From the cell containing the given text, extract its center point as [X, Y] coordinate. 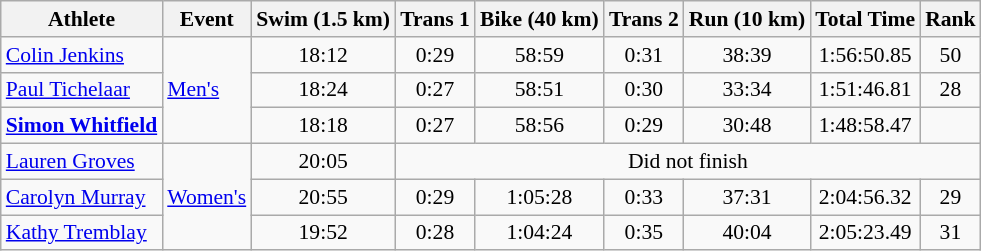
Women's [206, 198]
2:04:56.32 [865, 197]
58:56 [540, 126]
30:48 [747, 126]
Rank [950, 19]
Swim (1.5 km) [323, 19]
Trans 2 [644, 19]
38:39 [747, 55]
1:51:46.81 [865, 90]
18:24 [323, 90]
Men's [206, 90]
Bike (40 km) [540, 19]
0:31 [644, 55]
19:52 [323, 233]
Carolyn Murray [82, 197]
Simon Whitfield [82, 126]
0:28 [435, 233]
18:18 [323, 126]
20:55 [323, 197]
Run (10 km) [747, 19]
Trans 1 [435, 19]
58:59 [540, 55]
Did not finish [688, 162]
50 [950, 55]
Colin Jenkins [82, 55]
28 [950, 90]
58:51 [540, 90]
40:04 [747, 233]
31 [950, 233]
Event [206, 19]
0:30 [644, 90]
2:05:23.49 [865, 233]
1:04:24 [540, 233]
0:33 [644, 197]
1:48:58.47 [865, 126]
20:05 [323, 162]
Kathy Tremblay [82, 233]
0:35 [644, 233]
Paul Tichelaar [82, 90]
18:12 [323, 55]
1:56:50.85 [865, 55]
1:05:28 [540, 197]
Total Time [865, 19]
33:34 [747, 90]
Athlete [82, 19]
Lauren Groves [82, 162]
37:31 [747, 197]
29 [950, 197]
